Extract the [x, y] coordinate from the center of the cell holding the provided text.  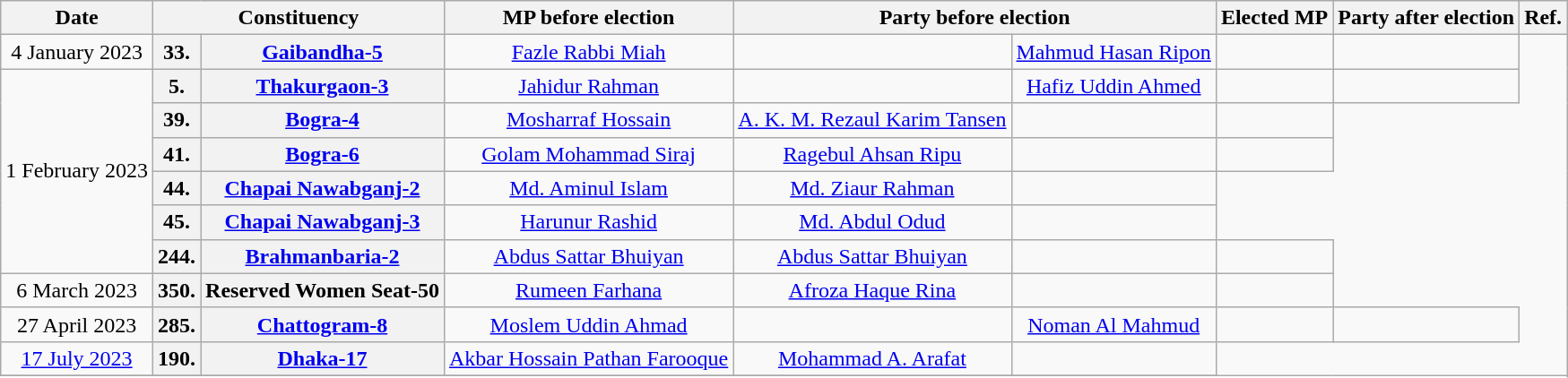
5. [176, 86]
Fazle Rabbi Miah [588, 52]
41. [176, 154]
Md. Ziaur Rahman [872, 188]
6 March 2023 [77, 290]
285. [176, 324]
27 April 2023 [77, 324]
Md. Abdul Odud [872, 222]
Harunur Rashid [588, 222]
Party after election [1426, 18]
17 July 2023 [77, 358]
Bogra-6 [323, 154]
Gaibandha-5 [323, 52]
190. [176, 358]
MP before election [588, 18]
Hafiz Uddin Ahmed [1113, 86]
A. K. M. Rezaul Karim Tansen [872, 120]
Moslem Uddin Ahmad [588, 324]
Mahmud Hasan Ripon [1113, 52]
45. [176, 222]
Date [77, 18]
350. [176, 290]
Mohammad A. Arafat [872, 358]
4 January 2023 [77, 52]
Golam Mohammad Siraj [588, 154]
Rumeen Farhana [588, 290]
Chapai Nawabganj-3 [323, 222]
Party before election [975, 18]
Chattogram-8 [323, 324]
244. [176, 256]
Thakurgaon-3 [323, 86]
Noman Al Mahmud [1113, 324]
39. [176, 120]
Chapai Nawabganj-2 [323, 188]
Afroza Haque Rina [872, 290]
Ragebul Ahsan Ripu [872, 154]
Reserved Women Seat-50 [323, 290]
Brahmanbaria-2 [323, 256]
Akbar Hossain Pathan Farooque [588, 358]
Md. Aminul Islam [588, 188]
Dhaka-17 [323, 358]
Constituency [298, 18]
Jahidur Rahman [588, 86]
Elected MP [1274, 18]
1 February 2023 [77, 171]
Mosharraf Hossain [588, 120]
33. [176, 52]
Bogra-4 [323, 120]
Ref. [1544, 18]
44. [176, 188]
